For the text-containing cell, return its midpoint in [x, y] coordinate format. 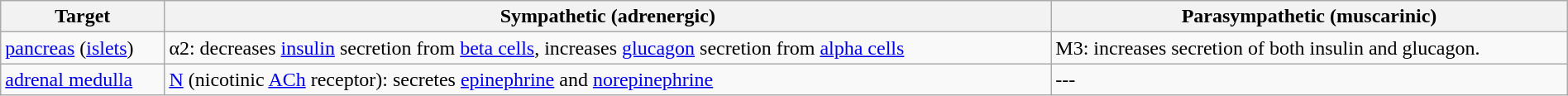
adrenal medulla [83, 79]
Target [83, 17]
pancreas (islets) [83, 48]
Parasympathetic (muscarinic) [1309, 17]
N (nicotinic ACh receptor): secretes epinephrine and norepinephrine [608, 79]
Sympathetic (adrenergic) [608, 17]
--- [1309, 79]
M3: increases secretion of both insulin and glucagon. [1309, 48]
α2: decreases insulin secretion from beta cells, increases glucagon secretion from alpha cells [608, 48]
